Provide the (X, Y) coordinate of the cell's center where the given text is located.  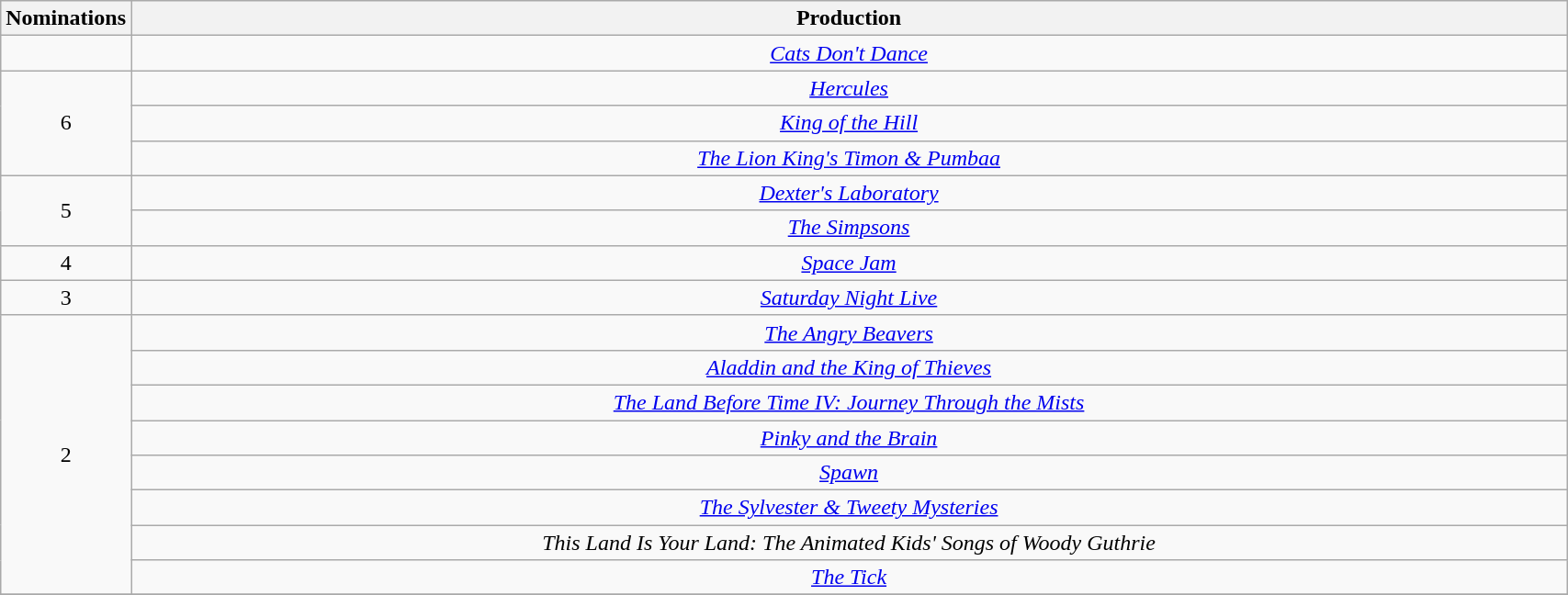
3 (66, 297)
The Sylvester & Tweety Mysteries (849, 508)
The Lion King's Timon & Pumbaa (849, 158)
This Land Is Your Land: The Animated Kids' Songs of Woody Guthrie (849, 543)
6 (66, 123)
The Tick (849, 578)
4 (66, 263)
5 (66, 210)
The Land Before Time IV: Journey Through the Mists (849, 402)
Pinky and the Brain (849, 438)
The Simpsons (849, 228)
Space Jam (849, 263)
Aladdin and the King of Thieves (849, 367)
Dexter's Laboratory (849, 193)
Cats Don't Dance (849, 53)
Saturday Night Live (849, 297)
Nominations (66, 18)
Spawn (849, 473)
2 (66, 455)
King of the Hill (849, 123)
Production (849, 18)
Hercules (849, 88)
The Angry Beavers (849, 332)
